Output the [X, Y] coordinate of the center of the cell containing the given text.  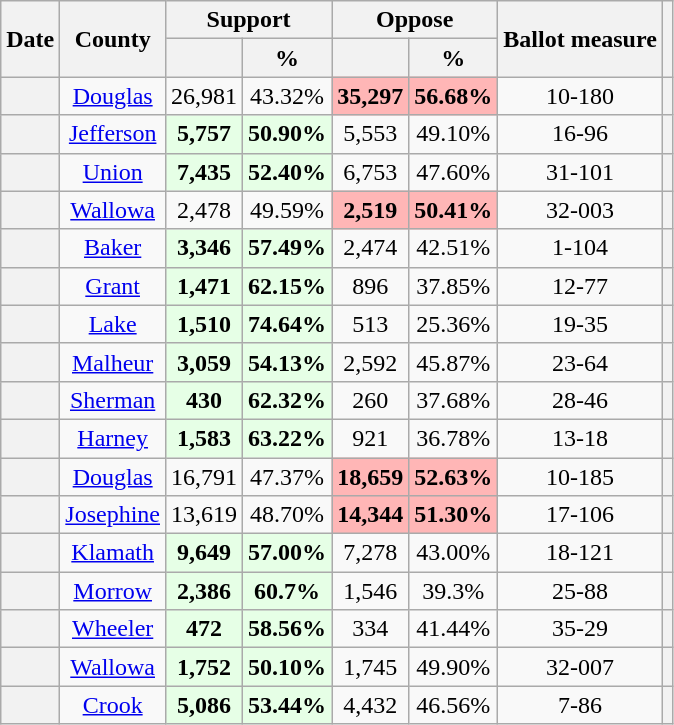
Klamath [113, 553]
513 [370, 324]
334 [370, 629]
7,278 [370, 553]
14,344 [370, 515]
25-88 [580, 591]
52.63% [454, 477]
18,659 [370, 477]
16,791 [204, 477]
Josephine [113, 515]
48.70% [288, 515]
Oppose [415, 20]
Harney [113, 438]
56.68% [454, 96]
10-180 [580, 96]
62.32% [288, 400]
921 [370, 438]
74.64% [288, 324]
Morrow [113, 591]
57.00% [288, 553]
25.36% [454, 324]
28-46 [580, 400]
2,478 [204, 210]
43.32% [288, 96]
4,432 [370, 705]
1,510 [204, 324]
50.90% [288, 134]
35,297 [370, 96]
46.56% [454, 705]
26,981 [204, 96]
47.37% [288, 477]
23-64 [580, 362]
Sherman [113, 400]
Date [30, 39]
5,086 [204, 705]
35-29 [580, 629]
2,474 [370, 248]
37.85% [454, 286]
12-77 [580, 286]
Union [113, 172]
1-104 [580, 248]
58.56% [288, 629]
3,346 [204, 248]
Baker [113, 248]
1,471 [204, 286]
49.90% [454, 667]
7-86 [580, 705]
50.41% [454, 210]
260 [370, 400]
Jefferson [113, 134]
32-007 [580, 667]
9,649 [204, 553]
18-121 [580, 553]
62.15% [288, 286]
53.44% [288, 705]
1,745 [370, 667]
Support [249, 20]
Wheeler [113, 629]
3,059 [204, 362]
41.44% [454, 629]
32-003 [580, 210]
Crook [113, 705]
1,583 [204, 438]
16-96 [580, 134]
51.30% [454, 515]
County [113, 39]
Lake [113, 324]
7,435 [204, 172]
6,753 [370, 172]
Malheur [113, 362]
17-106 [580, 515]
49.59% [288, 210]
43.00% [454, 553]
2,592 [370, 362]
31-101 [580, 172]
5,553 [370, 134]
2,519 [370, 210]
50.10% [288, 667]
13,619 [204, 515]
36.78% [454, 438]
63.22% [288, 438]
2,386 [204, 591]
13-18 [580, 438]
45.87% [454, 362]
47.60% [454, 172]
54.13% [288, 362]
37.68% [454, 400]
49.10% [454, 134]
896 [370, 286]
Grant [113, 286]
1,546 [370, 591]
57.49% [288, 248]
39.3% [454, 591]
1,752 [204, 667]
42.51% [454, 248]
430 [204, 400]
60.7% [288, 591]
5,757 [204, 134]
472 [204, 629]
Ballot measure [580, 39]
10-185 [580, 477]
52.40% [288, 172]
19-35 [580, 324]
